Provide the [x, y] coordinate of the cell's center where the given text is located.  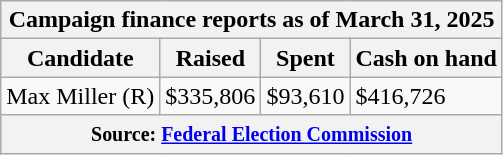
$335,806 [210, 96]
Campaign finance reports as of March 31, 2025 [252, 20]
Candidate [80, 58]
Raised [210, 58]
$416,726 [426, 96]
Max Miller (R) [80, 96]
Cash on hand [426, 58]
Spent [306, 58]
$93,610 [306, 96]
Source: Federal Election Commission [252, 134]
